Provide the (x, y) coordinate of the cell's center where the given text is located.  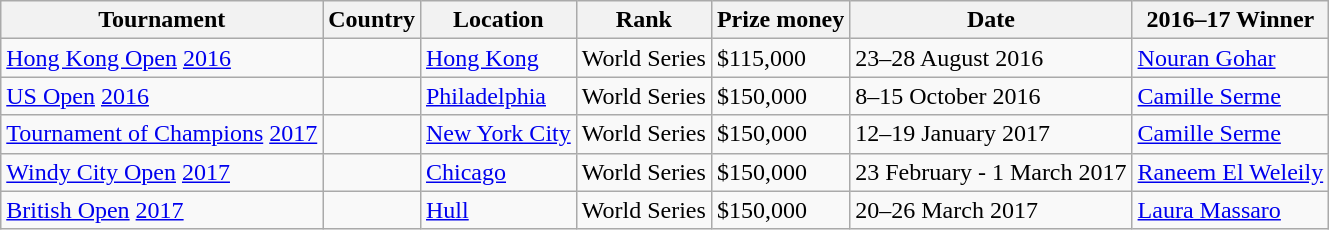
Rank (644, 20)
Nouran Gohar (1230, 58)
Raneem El Weleily (1230, 172)
Country (372, 20)
US Open 2016 (162, 96)
Location (498, 20)
20–26 March 2017 (991, 210)
Hull (498, 210)
23 February - 1 March 2017 (991, 172)
Tournament (162, 20)
Date (991, 20)
8–15 October 2016 (991, 96)
Tournament of Champions 2017 (162, 134)
$115,000 (780, 58)
2016–17 Winner (1230, 20)
12–19 January 2017 (991, 134)
Chicago (498, 172)
Windy City Open 2017 (162, 172)
New York City (498, 134)
Prize money (780, 20)
Laura Massaro (1230, 210)
Hong Kong (498, 58)
Hong Kong Open 2016 (162, 58)
Philadelphia (498, 96)
23–28 August 2016 (991, 58)
British Open 2017 (162, 210)
